Determine the (x, y) coordinate at the center of the cell enclosing the given text.  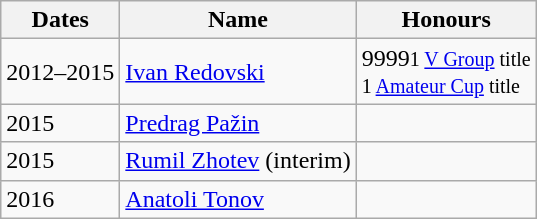
Rumil Zhotev (interim) (238, 161)
Ivan Redovski (238, 72)
Name (238, 20)
Anatoli Tonov (238, 199)
99991 V Group title 1 Amateur Cup title (446, 72)
Predrag Pažin (238, 123)
Honours (446, 20)
2016 (60, 199)
2012–2015 (60, 72)
Dates (60, 20)
